Return the [x, y] coordinate for the center point of the cell that contains the specified text.  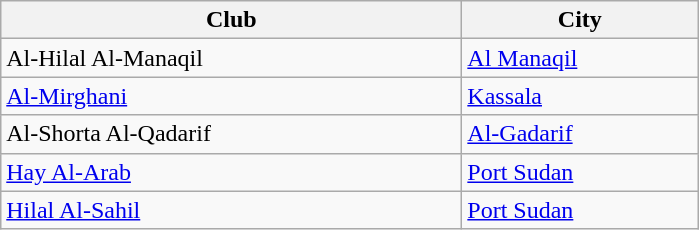
Al-Mirghani [232, 96]
Club [232, 20]
Hilal Al-Sahil [232, 210]
Al-Hilal Al-Manaqil [232, 58]
Al Manaqil [580, 58]
Kassala [580, 96]
Al-Gadarif [580, 134]
Hay Al-Arab [232, 172]
Al-Shorta Al-Qadarif [232, 134]
City [580, 20]
